Provide the (X, Y) coordinate of the cell's center where the given text is located.  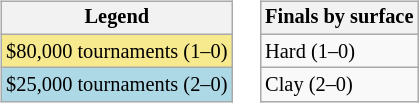
$25,000 tournaments (2–0) (116, 85)
$80,000 tournaments (1–0) (116, 51)
Hard (1–0) (339, 51)
Finals by surface (339, 18)
Clay (2–0) (339, 85)
Legend (116, 18)
